Identify which cell holds the provided text, then report its (x, y) central coordinate. 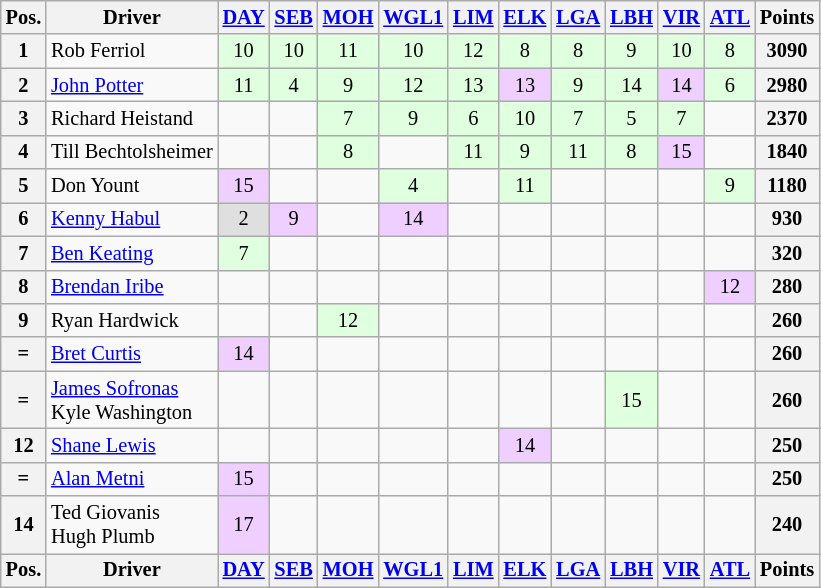
3090 (787, 51)
2980 (787, 85)
280 (787, 287)
320 (787, 253)
Brendan Iribe (132, 287)
Till Bechtolsheimer (132, 152)
Don Yount (132, 186)
2370 (787, 118)
Kenny Habul (132, 219)
1 (24, 51)
Alan Metni (132, 479)
Ted Giovanis Hugh Plumb (132, 525)
James Sofronas Kyle Washington (132, 400)
1180 (787, 186)
1840 (787, 152)
17 (244, 525)
Shane Lewis (132, 445)
240 (787, 525)
Bret Curtis (132, 354)
3 (24, 118)
930 (787, 219)
Rob Ferriol (132, 51)
John Potter (132, 85)
Richard Heistand (132, 118)
Ryan Hardwick (132, 320)
Ben Keating (132, 253)
